Identify which cell holds the provided text, then report its (X, Y) central coordinate. 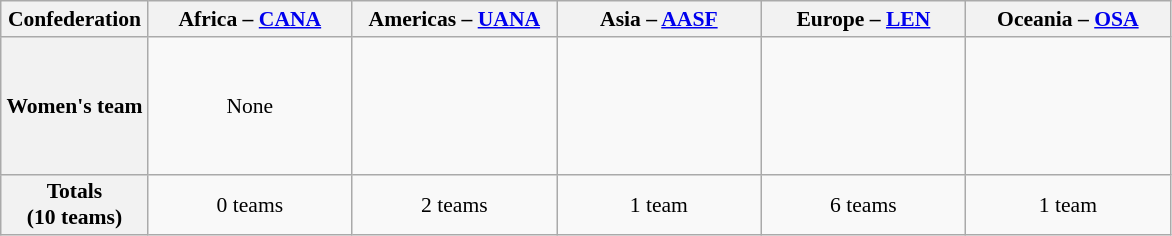
6 teams (864, 204)
Women's team (74, 106)
Asia – AASF (660, 19)
Europe – LEN (864, 19)
Americas – UANA (454, 19)
Africa – CANA (250, 19)
None (250, 106)
2 teams (454, 204)
0 teams (250, 204)
Totals(10 teams) (74, 204)
Confederation (74, 19)
Oceania – OSA (1068, 19)
